Pinpoint the cell where the given text exists, returning its [X, Y] midpoint coordinate. 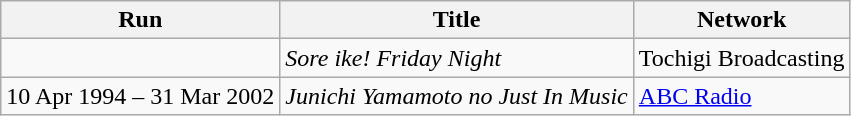
Junichi Yamamoto no Just In Music [456, 96]
Run [140, 20]
Sore ike! Friday Night [456, 58]
Tochigi Broadcasting [742, 58]
ABC Radio [742, 96]
Title [456, 20]
10 Apr 1994 – 31 Mar 2002 [140, 96]
Network [742, 20]
